Return (x, y) of the center of cell containing provided text 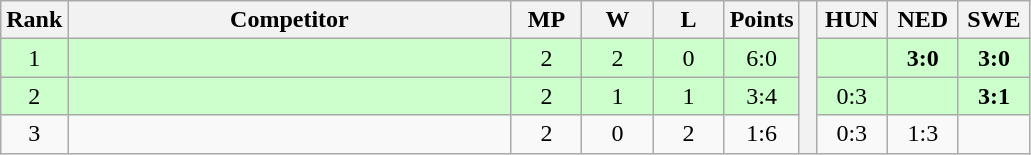
MP (546, 20)
1:6 (762, 134)
W (618, 20)
3:1 (994, 96)
SWE (994, 20)
3 (34, 134)
Points (762, 20)
3:4 (762, 96)
HUN (852, 20)
L (688, 20)
Competitor (290, 20)
1:3 (922, 134)
6:0 (762, 58)
NED (922, 20)
Rank (34, 20)
